Determine the [x, y] coordinate at the center of the cell enclosing the given text.  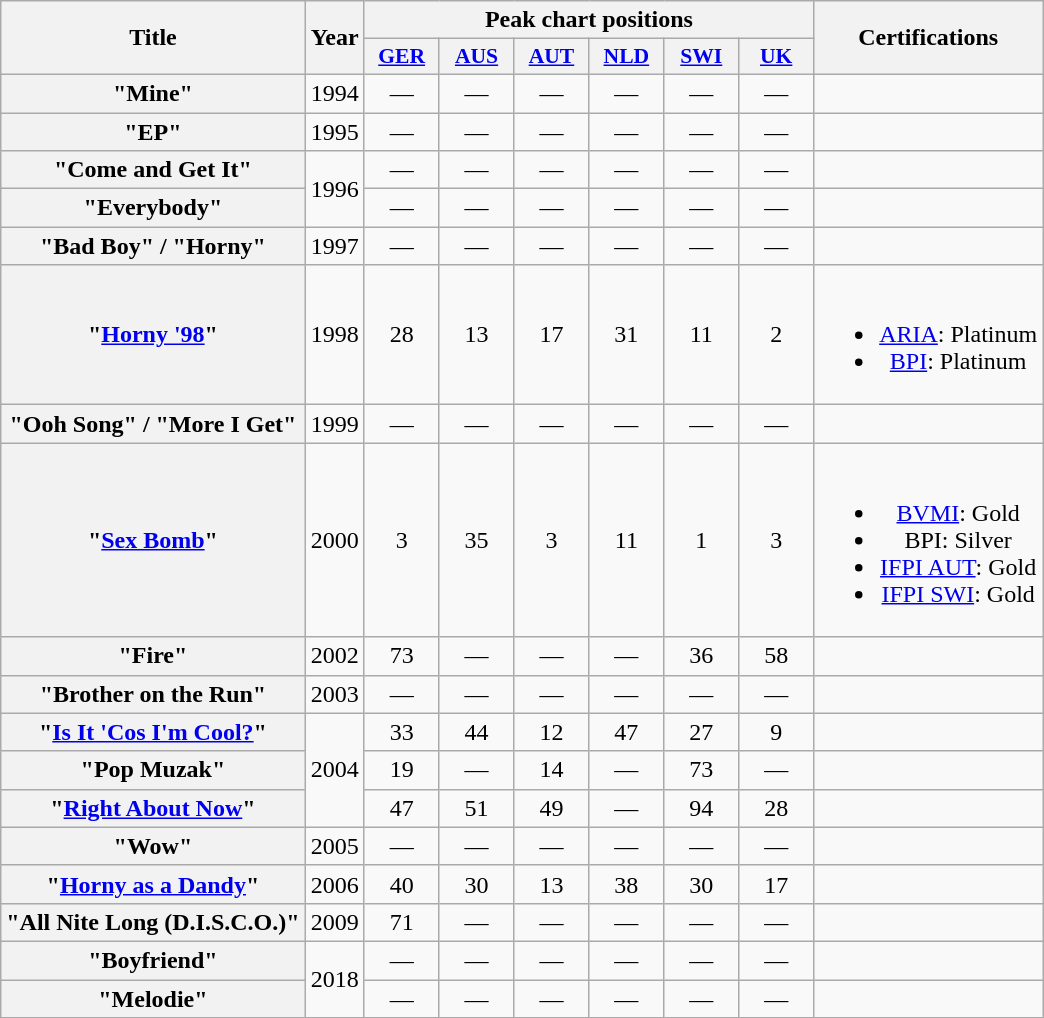
UK [776, 57]
SWI [702, 57]
GER [402, 57]
Title [153, 38]
NLD [626, 57]
"Sex Bomb" [153, 540]
2005 [334, 846]
"Brother on the Run" [153, 694]
94 [702, 808]
"Pop Muzak" [153, 770]
51 [476, 808]
2009 [334, 922]
2018 [334, 979]
"Melodie" [153, 999]
1995 [334, 131]
"Wow" [153, 846]
"Boyfriend" [153, 960]
38 [626, 884]
"EP" [153, 131]
35 [476, 540]
Certifications [928, 38]
2004 [334, 770]
36 [702, 656]
ARIA: PlatinumBPI: Platinum [928, 335]
1 [702, 540]
"Right About Now" [153, 808]
1994 [334, 93]
Year [334, 38]
"Bad Boy" / "Horny" [153, 246]
14 [552, 770]
31 [626, 335]
AUT [552, 57]
"Everybody" [153, 208]
2003 [334, 694]
44 [476, 732]
2002 [334, 656]
71 [402, 922]
"Ooh Song" / "More I Get" [153, 424]
"Horny as a Dandy" [153, 884]
1996 [334, 189]
49 [552, 808]
1998 [334, 335]
27 [702, 732]
"Horny '98" [153, 335]
2006 [334, 884]
AUS [476, 57]
1999 [334, 424]
2 [776, 335]
2000 [334, 540]
Peak chart positions [588, 20]
40 [402, 884]
"Fire" [153, 656]
"All Nite Long (D.I.S.C.O.)" [153, 922]
BVMI: GoldBPI: SilverIFPI AUT: GoldIFPI SWI: Gold [928, 540]
1997 [334, 246]
12 [552, 732]
33 [402, 732]
"Is It 'Cos I'm Cool?" [153, 732]
"Come and Get It" [153, 170]
9 [776, 732]
"Mine" [153, 93]
19 [402, 770]
58 [776, 656]
